Pinpoint the cell where the given text exists, returning its [X, Y] midpoint coordinate. 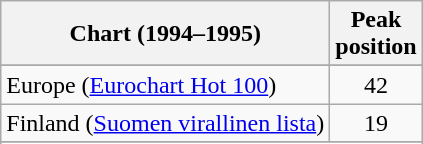
Chart (1994–1995) [166, 34]
Europe (Eurochart Hot 100) [166, 85]
42 [376, 85]
Peakposition [376, 34]
Finland (Suomen virallinen lista) [166, 123]
19 [376, 123]
